Pinpoint the cell where the given text exists, returning its (x, y) midpoint coordinate. 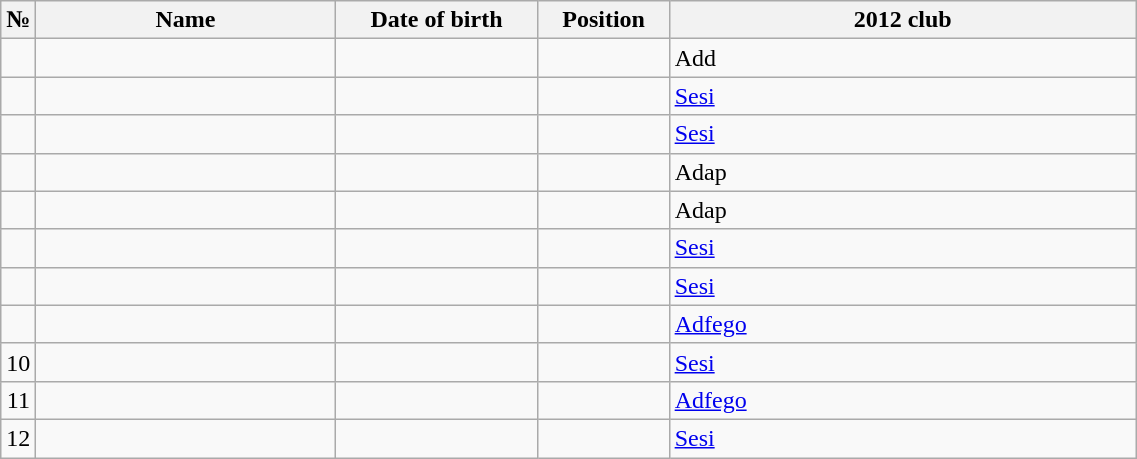
10 (18, 362)
12 (18, 438)
Date of birth (436, 20)
Name (186, 20)
2012 club (902, 20)
Position (604, 20)
Add (902, 58)
11 (18, 400)
№ (18, 20)
